Scan for the cell matching the given text and deliver its (x, y) coordinate at center. 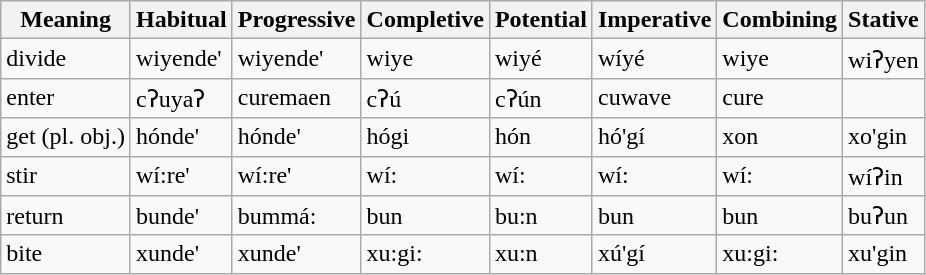
cʔú (425, 98)
Stative (884, 20)
wiyé (540, 59)
cʔún (540, 98)
stir (66, 176)
xo'gin (884, 137)
bummá: (296, 216)
Habitual (181, 20)
xon (780, 137)
hó'gí (654, 137)
wíyé (654, 59)
Imperative (654, 20)
bu:n (540, 216)
enter (66, 98)
buʔun (884, 216)
Completive (425, 20)
Potential (540, 20)
cure (780, 98)
return (66, 216)
cuwave (654, 98)
Combining (780, 20)
get (pl. obj.) (66, 137)
cʔuyaʔ (181, 98)
Progressive (296, 20)
divide (66, 59)
hón (540, 137)
xu'gin (884, 254)
wiʔyen (884, 59)
xú'gí (654, 254)
bite (66, 254)
hógi (425, 137)
wíʔin (884, 176)
xu:n (540, 254)
bunde' (181, 216)
curemaen (296, 98)
Meaning (66, 20)
